Find where the given text appears and provide that cell's center as [x, y] coordinate. 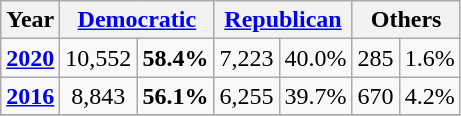
39.7% [316, 96]
8,843 [98, 96]
1.6% [430, 58]
56.1% [176, 96]
6,255 [246, 96]
2016 [30, 96]
Democratic [137, 20]
285 [376, 58]
670 [376, 96]
Year [30, 20]
4.2% [430, 96]
58.4% [176, 58]
7,223 [246, 58]
2020 [30, 58]
Republican [283, 20]
10,552 [98, 58]
Others [406, 20]
40.0% [316, 58]
